Scan for the cell matching the given text and deliver its (x, y) coordinate at center. 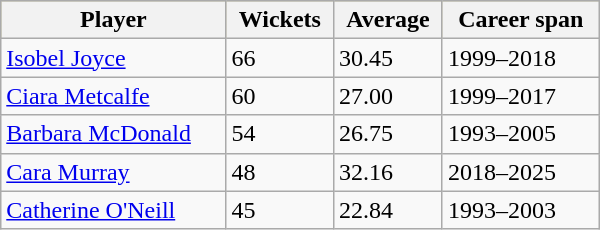
2018–2025 (520, 172)
32.16 (388, 172)
Catherine O'Neill (114, 210)
1993–2005 (520, 134)
26.75 (388, 134)
27.00 (388, 96)
Average (388, 20)
66 (280, 58)
54 (280, 134)
22.84 (388, 210)
1993–2003 (520, 210)
Ciara Metcalfe (114, 96)
Player (114, 20)
1999–2017 (520, 96)
Barbara McDonald (114, 134)
1999–2018 (520, 58)
30.45 (388, 58)
Career span (520, 20)
Wickets (280, 20)
48 (280, 172)
45 (280, 210)
Cara Murray (114, 172)
60 (280, 96)
Isobel Joyce (114, 58)
